Extract the [x, y] coordinate from the center of the cell holding the provided text.  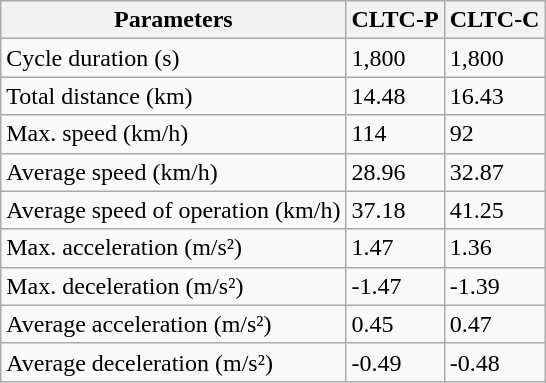
-0.49 [395, 362]
14.48 [395, 96]
CLTC-C [494, 20]
92 [494, 134]
CLTC-P [395, 20]
32.87 [494, 172]
Total distance (km) [174, 96]
Cycle duration (s) [174, 58]
0.45 [395, 324]
37.18 [395, 210]
Average speed of operation (km/h) [174, 210]
0.47 [494, 324]
114 [395, 134]
Average deceleration (m/s²) [174, 362]
16.43 [494, 96]
Max. acceleration (m/s²) [174, 248]
-1.47 [395, 286]
Parameters [174, 20]
1.47 [395, 248]
1.36 [494, 248]
Average speed (km/h) [174, 172]
Max. speed (km/h) [174, 134]
Average acceleration (m/s²) [174, 324]
41.25 [494, 210]
-1.39 [494, 286]
Max. deceleration (m/s²) [174, 286]
-0.48 [494, 362]
28.96 [395, 172]
